Search for the cell housing the specified text and yield its [x, y] center coordinate. 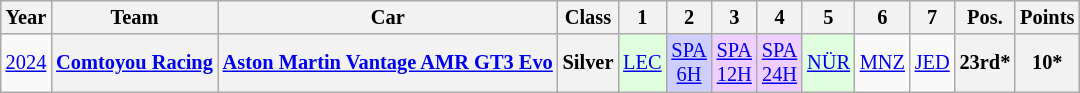
3 [734, 17]
1 [642, 17]
NÜR [828, 63]
Aston Martin Vantage AMR GT3 Evo [388, 63]
23rd* [986, 63]
2 [688, 17]
10* [1047, 63]
5 [828, 17]
Silver [588, 63]
Year [26, 17]
Car [388, 17]
2024 [26, 63]
SPA6H [688, 63]
7 [932, 17]
Points [1047, 17]
6 [882, 17]
Comtoyou Racing [134, 63]
MNZ [882, 63]
4 [780, 17]
Team [134, 17]
SPA24H [780, 63]
JED [932, 63]
LEC [642, 63]
Class [588, 17]
Pos. [986, 17]
SPA12H [734, 63]
